Search for the cell housing the specified text and yield its [x, y] center coordinate. 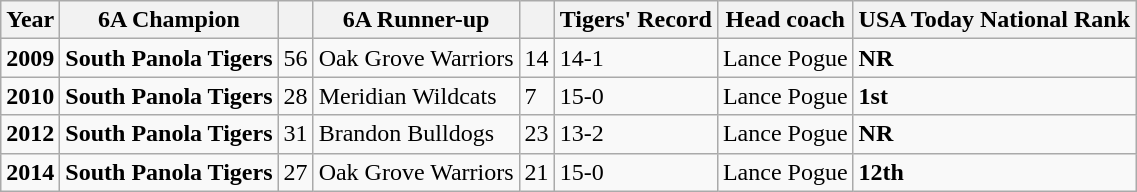
USA Today National Rank [994, 20]
14-1 [636, 58]
21 [536, 172]
56 [296, 58]
23 [536, 134]
2014 [30, 172]
Meridian Wildcats [416, 96]
1st [994, 96]
Head coach [785, 20]
6A Champion [169, 20]
6A Runner-up [416, 20]
13-2 [636, 134]
Brandon Bulldogs [416, 134]
2009 [30, 58]
14 [536, 58]
27 [296, 172]
7 [536, 96]
Tigers' Record [636, 20]
Year [30, 20]
2012 [30, 134]
31 [296, 134]
2010 [30, 96]
12th [994, 172]
28 [296, 96]
